Pinpoint the cell where the given text exists, returning its [x, y] midpoint coordinate. 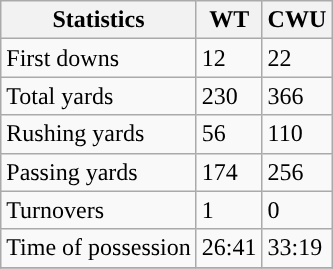
CWU [297, 20]
WT [229, 20]
230 [229, 96]
Turnovers [99, 210]
26:41 [229, 248]
Total yards [99, 96]
22 [297, 58]
Statistics [99, 20]
33:19 [297, 248]
Time of possession [99, 248]
First downs [99, 58]
110 [297, 134]
256 [297, 172]
56 [229, 134]
0 [297, 210]
12 [229, 58]
366 [297, 96]
1 [229, 210]
Passing yards [99, 172]
Rushing yards [99, 134]
174 [229, 172]
